Search for the cell housing the specified text and yield its [X, Y] center coordinate. 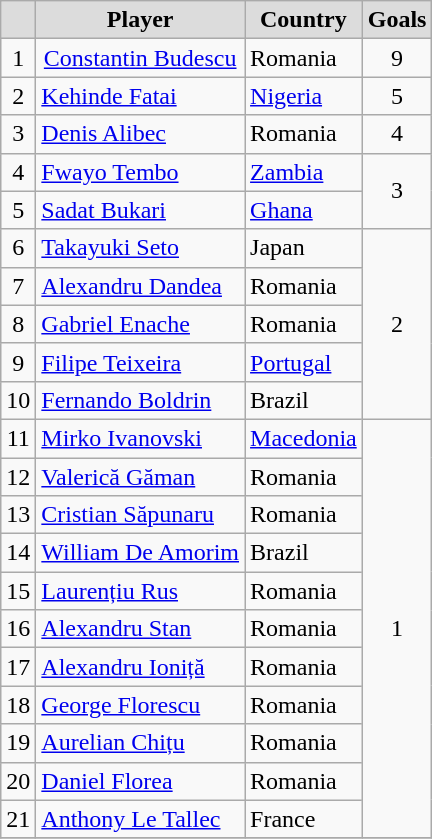
Nigeria [304, 96]
Zambia [304, 172]
Alexandru Dandea [140, 286]
7 [18, 286]
Japan [304, 248]
11 [18, 438]
Sadat Bukari [140, 210]
8 [18, 324]
Goals [397, 20]
Alexandru Ioniță [140, 667]
15 [18, 591]
19 [18, 743]
Mirko Ivanovski [140, 438]
Fwayo Tembo [140, 172]
13 [18, 515]
20 [18, 781]
17 [18, 667]
Ghana [304, 210]
William De Amorim [140, 553]
Cristian Săpunaru [140, 515]
18 [18, 705]
France [304, 819]
Country [304, 20]
Laurențiu Rus [140, 591]
Daniel Florea [140, 781]
Valerică Găman [140, 477]
16 [18, 629]
Filipe Teixeira [140, 362]
14 [18, 553]
Anthony Le Tallec [140, 819]
10 [18, 400]
12 [18, 477]
Aurelian Chițu [140, 743]
Takayuki Seto [140, 248]
Kehinde Fatai [140, 96]
Portugal [304, 362]
Macedonia [304, 438]
Constantin Budescu [140, 58]
21 [18, 819]
Alexandru Stan [140, 629]
Player [140, 20]
George Florescu [140, 705]
Denis Alibec [140, 134]
Gabriel Enache [140, 324]
6 [18, 248]
Fernando Boldrin [140, 400]
